Search for the cell housing the specified text and yield its [x, y] center coordinate. 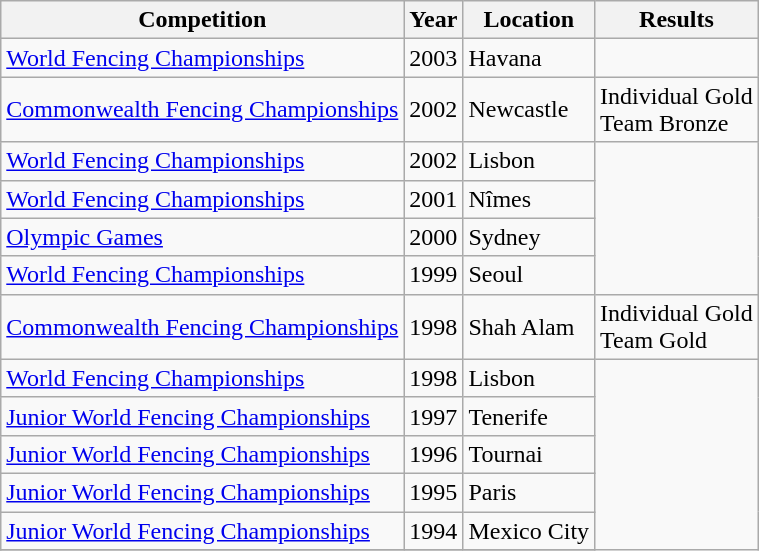
1995 [434, 492]
1994 [434, 531]
Havana [529, 58]
Year [434, 20]
1997 [434, 416]
Sydney [529, 237]
Individual Gold Team Bronze [677, 110]
2001 [434, 199]
Competition [202, 20]
Results [677, 20]
Location [529, 20]
2003 [434, 58]
1999 [434, 275]
Seoul [529, 275]
Olympic Games [202, 237]
Mexico City [529, 531]
Tournai [529, 454]
2000 [434, 237]
Individual Gold Team Gold [677, 326]
Nîmes [529, 199]
Shah Alam [529, 326]
Paris [529, 492]
1996 [434, 454]
Newcastle [529, 110]
Tenerife [529, 416]
